Pinpoint the cell where the given text exists, returning its (X, Y) midpoint coordinate. 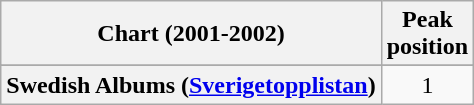
Swedish Albums (Sverigetopplistan) (191, 85)
1 (427, 85)
Peakposition (427, 34)
Chart (2001-2002) (191, 34)
